Output the [X, Y] coordinate of the center of the cell containing the given text.  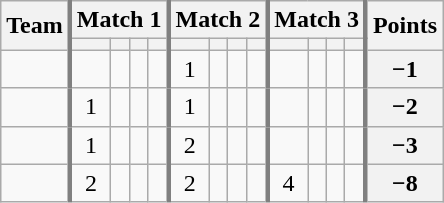
−8 [404, 183]
Match 3 [316, 20]
Match 1 [120, 20]
4 [288, 183]
Points [404, 26]
−3 [404, 145]
Team [36, 26]
−1 [404, 69]
−2 [404, 107]
Match 2 [218, 20]
